Return the [x, y] coordinate for the center point of the cell that contains the specified text.  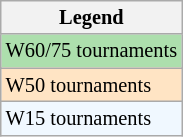
W15 tournaments [92, 118]
W60/75 tournaments [92, 51]
W50 tournaments [92, 85]
Legend [92, 17]
